From the cell containing the given text, extract its center point as [X, Y] coordinate. 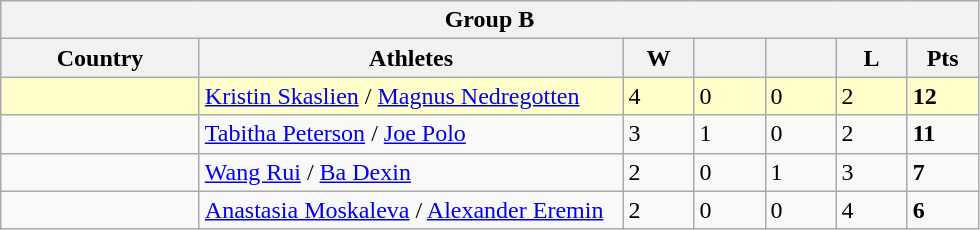
Pts [942, 58]
Athletes [411, 58]
Anastasia Moskaleva / Alexander Eremin [411, 210]
Group B [490, 20]
6 [942, 210]
Tabitha Peterson / Joe Polo [411, 134]
W [658, 58]
L [872, 58]
Wang Rui / Ba Dexin [411, 172]
12 [942, 96]
Kristin Skaslien / Magnus Nedregotten [411, 96]
Country [100, 58]
7 [942, 172]
11 [942, 134]
